From the cell containing the given text, extract its center point as (x, y) coordinate. 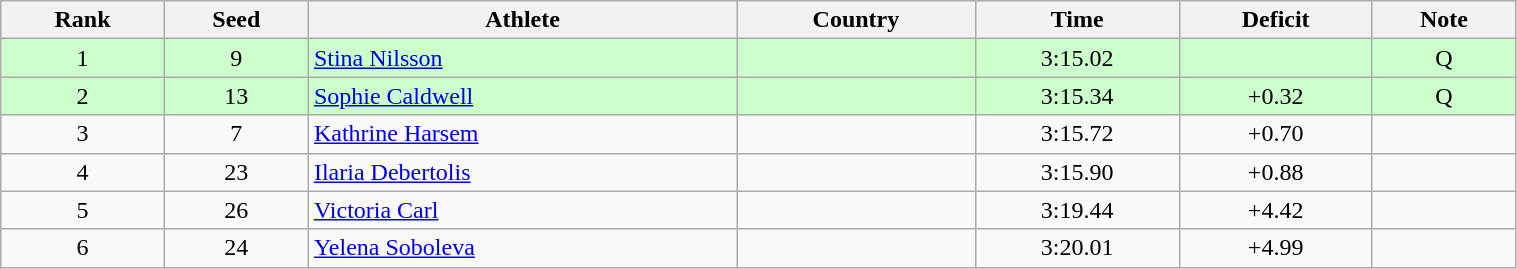
Kathrine Harsem (522, 134)
Athlete (522, 20)
+0.70 (1276, 134)
13 (236, 96)
3:15.02 (1077, 58)
Victoria Carl (522, 210)
Stina Nilsson (522, 58)
3:15.34 (1077, 96)
Deficit (1276, 20)
2 (83, 96)
6 (83, 248)
Rank (83, 20)
1 (83, 58)
9 (236, 58)
23 (236, 172)
3:19.44 (1077, 210)
Seed (236, 20)
Country (856, 20)
7 (236, 134)
3 (83, 134)
5 (83, 210)
+0.32 (1276, 96)
+4.42 (1276, 210)
Note (1444, 20)
24 (236, 248)
3:15.72 (1077, 134)
+4.99 (1276, 248)
Sophie Caldwell (522, 96)
26 (236, 210)
4 (83, 172)
Ilaria Debertolis (522, 172)
Yelena Soboleva (522, 248)
3:20.01 (1077, 248)
+0.88 (1276, 172)
3:15.90 (1077, 172)
Time (1077, 20)
